Detect which cell encompasses the target text, then output its [X, Y] center coordinate. 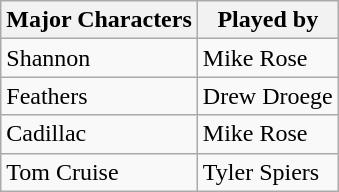
Cadillac [100, 134]
Shannon [100, 58]
Drew Droege [268, 96]
Played by [268, 20]
Feathers [100, 96]
Major Characters [100, 20]
Tom Cruise [100, 172]
Tyler Spiers [268, 172]
